From the cell containing the given text, extract its center point as [X, Y] coordinate. 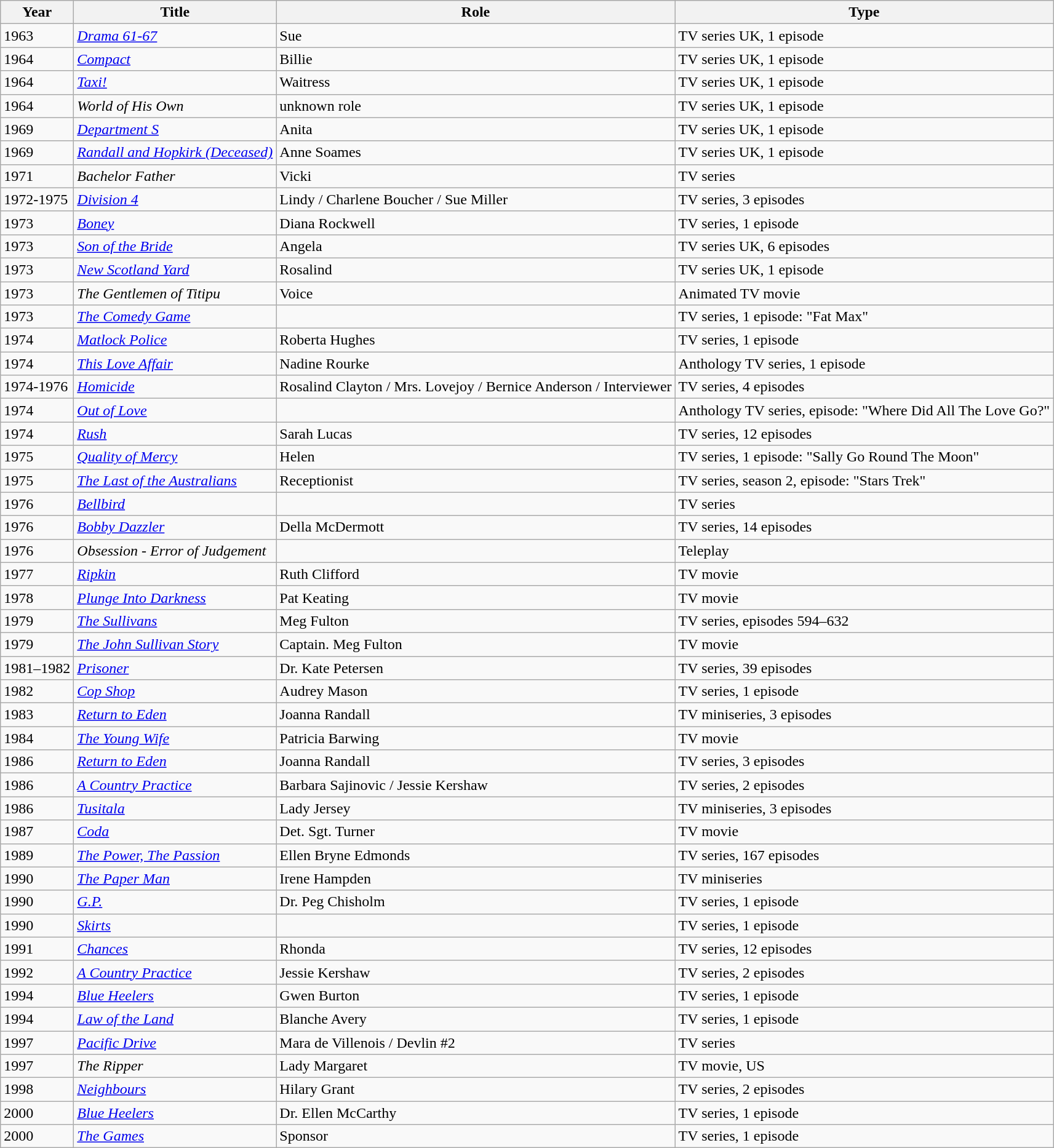
The Gentlemen of Titipu [175, 293]
Irene Hampden [476, 879]
The Sullivans [175, 621]
Anthology TV series, 1 episode [864, 364]
Roberta Hughes [476, 340]
Pat Keating [476, 597]
TV movie, US [864, 1066]
Prisoner [175, 668]
Jessie Kershaw [476, 972]
The Games [175, 1136]
1963 [37, 36]
The Last of the Australians [175, 480]
Compact [175, 59]
Chances [175, 949]
1972-1975 [37, 199]
Hilary Grant [476, 1090]
Gwen Burton [476, 995]
The Young Wife [175, 738]
The Power, The Passion [175, 855]
Animated TV movie [864, 293]
Taxi! [175, 82]
World of His Own [175, 106]
TV series, 167 episodes [864, 855]
Boney [175, 223]
Mara de Villenois / Devlin #2 [476, 1043]
Dr. Ellen McCarthy [476, 1113]
TV series, 1 episode: "Fat Max" [864, 317]
Patricia Barwing [476, 738]
1989 [37, 855]
Helen [476, 457]
TV series UK, 6 episodes [864, 246]
Division 4 [175, 199]
Lady Margaret [476, 1066]
Matlock Police [175, 340]
TV series, 4 episodes [864, 387]
The Paper Man [175, 879]
Anita [476, 129]
Plunge Into Darkness [175, 597]
Cop Shop [175, 692]
Rosalind [476, 269]
Year [37, 12]
Bachelor Father [175, 176]
New Scotland Yard [175, 269]
Law of the Land [175, 1019]
Barbara Sajinovic / Jessie Kershaw [476, 785]
Title [175, 12]
1987 [37, 832]
unknown role [476, 106]
Sue [476, 36]
TV series, 1 episode: "Sally Go Round The Moon" [864, 457]
Receptionist [476, 480]
Homicide [175, 387]
Coda [175, 832]
The John Sullivan Story [175, 644]
Rosalind Clayton / Mrs. Lovejoy / Bernice Anderson / Interviewer [476, 387]
Vicki [476, 176]
Billie [476, 59]
Meg Fulton [476, 621]
Voice [476, 293]
Neighbours [175, 1090]
Skirts [175, 925]
Det. Sgt. Turner [476, 832]
Lindy / Charlene Boucher / Sue Miller [476, 199]
Tusitala [175, 808]
Type [864, 12]
Dr. Kate Petersen [476, 668]
TV series, episodes 594–632 [864, 621]
Rhonda [476, 949]
Nadine Rourke [476, 364]
1978 [37, 597]
Drama 61-67 [175, 36]
G.P. [175, 902]
Rush [175, 434]
Randall and Hopkirk (Deceased) [175, 153]
Role [476, 12]
Bobby Dazzler [175, 527]
Quality of Mercy [175, 457]
Blanche Avery [476, 1019]
Department S [175, 129]
1984 [37, 738]
The Ripper [175, 1066]
1992 [37, 972]
Teleplay [864, 551]
Audrey Mason [476, 692]
1974-1976 [37, 387]
Dr. Peg Chisholm [476, 902]
Sarah Lucas [476, 434]
1981–1982 [37, 668]
1977 [37, 574]
Anthology TV series, episode: "Where Did All The Love Go?" [864, 410]
1998 [37, 1090]
Ellen Bryne Edmonds [476, 855]
TV series, 14 episodes [864, 527]
Anne Soames [476, 153]
Della McDermott [476, 527]
Pacific Drive [175, 1043]
1982 [37, 692]
1971 [37, 176]
1983 [37, 715]
Angela [476, 246]
Lady Jersey [476, 808]
Son of the Bride [175, 246]
Captain. Meg Fulton [476, 644]
Out of Love [175, 410]
TV series, season 2, episode: "Stars Trek" [864, 480]
Obsession - Error of Judgement [175, 551]
Ripkin [175, 574]
TV miniseries [864, 879]
Diana Rockwell [476, 223]
1991 [37, 949]
This Love Affair [175, 364]
TV series, 39 episodes [864, 668]
Bellbird [175, 504]
Ruth Clifford [476, 574]
Waitress [476, 82]
Sponsor [476, 1136]
The Comedy Game [175, 317]
